Pinpoint the cell where the given text exists, returning its [X, Y] midpoint coordinate. 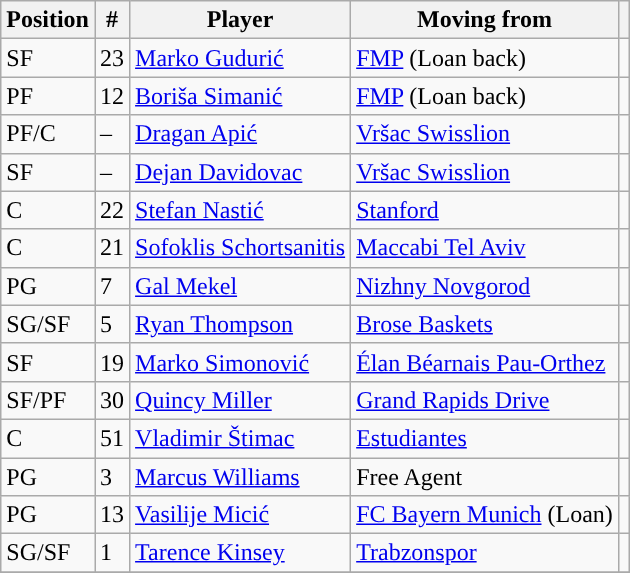
Tarence Kinsey [240, 553]
Élan Béarnais Pau-Orthez [485, 362]
Nizhny Novgorod [485, 286]
Vladimir Štimac [240, 438]
PF [48, 96]
Trabzonspor [485, 553]
Marcus Williams [240, 477]
SF/PF [48, 400]
Marko Simonović [240, 362]
Grand Rapids Drive [485, 400]
23 [112, 58]
3 [112, 477]
51 [112, 438]
5 [112, 324]
Moving from [485, 20]
Estudiantes [485, 438]
21 [112, 248]
Vasilije Micić [240, 515]
Stefan Nastić [240, 210]
# [112, 20]
22 [112, 210]
Brose Baskets [485, 324]
FC Bayern Munich (Loan) [485, 515]
12 [112, 96]
7 [112, 286]
Free Agent [485, 477]
30 [112, 400]
Ryan Thompson [240, 324]
Dejan Davidovac [240, 172]
Quincy Miller [240, 400]
Sofoklis Schortsanitis [240, 248]
19 [112, 362]
Gal Mekel [240, 286]
1 [112, 553]
Dragan Apić [240, 134]
Position [48, 20]
Player [240, 20]
13 [112, 515]
Marko Gudurić [240, 58]
Boriša Simanić [240, 96]
Stanford [485, 210]
Maccabi Tel Aviv [485, 248]
PF/C [48, 134]
